Extract the [x, y] coordinate from the center of the cell holding the provided text.  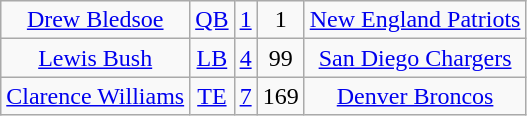
7 [246, 96]
QB [212, 20]
169 [280, 96]
New England Patriots [415, 20]
San Diego Chargers [415, 58]
Drew Bledsoe [96, 20]
TE [212, 96]
Clarence Williams [96, 96]
Denver Broncos [415, 96]
Lewis Bush [96, 58]
LB [212, 58]
4 [246, 58]
99 [280, 58]
